Return [X, Y] of the center of cell containing provided text 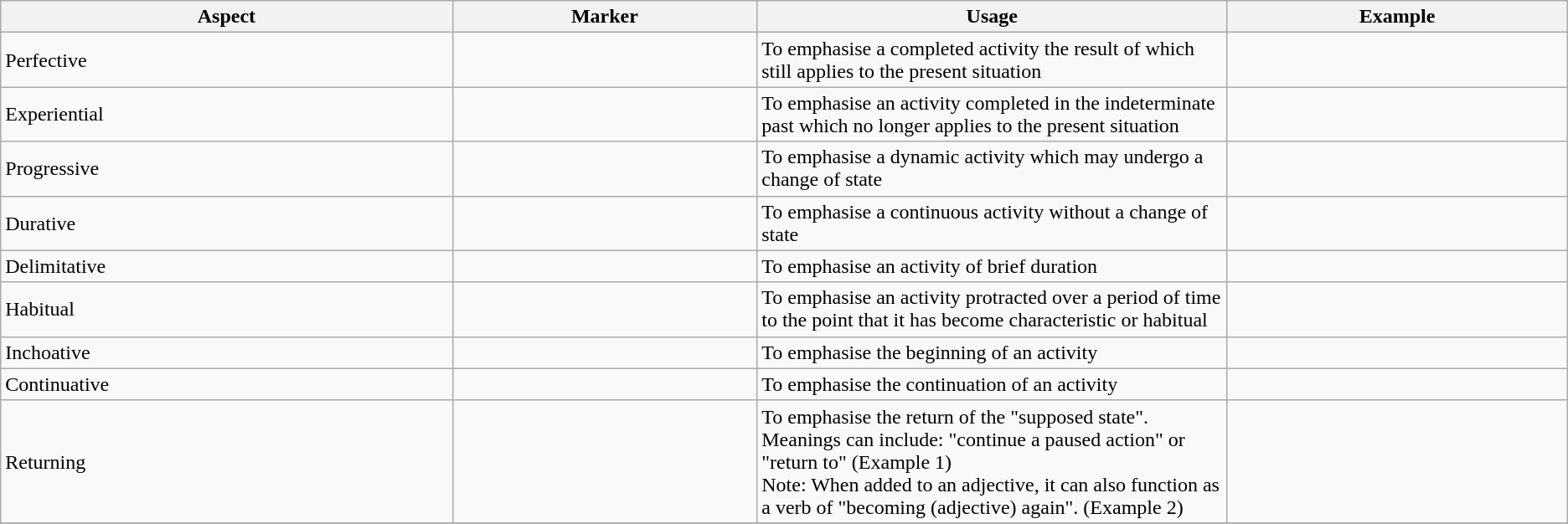
Perfective [226, 60]
Habitual [226, 310]
To emphasise a dynamic activity which may undergo a change of state [992, 169]
To emphasise an activity of brief duration [992, 266]
To emphasise a continuous activity without a change of state [992, 223]
Continuative [226, 384]
Durative [226, 223]
Inchoative [226, 352]
Usage [992, 17]
Example [1397, 17]
Progressive [226, 169]
To emphasise a completed activity the result of which still applies to the present situation [992, 60]
To emphasise the continuation of an activity [992, 384]
To emphasise the beginning of an activity [992, 352]
Aspect [226, 17]
To emphasise an activity completed in the indeterminate past which no longer applies to the present situation [992, 114]
Experiential [226, 114]
Returning [226, 461]
Delimitative [226, 266]
Marker [605, 17]
To emphasise an activity protracted over a period of time to the point that it has become characteristic or habitual [992, 310]
